Return (X, Y) of the center of cell containing provided text 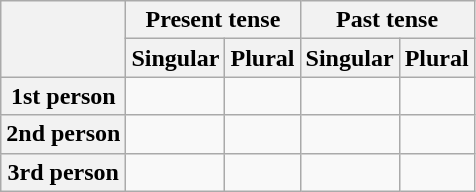
2nd person (64, 134)
1st person (64, 96)
Present tense (213, 20)
3rd person (64, 172)
Past tense (387, 20)
